Pinpoint the cell where the given text exists, returning its (X, Y) midpoint coordinate. 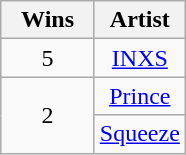
5 (48, 58)
Prince (140, 96)
Squeeze (140, 134)
2 (48, 115)
INXS (140, 58)
Artist (140, 20)
Wins (48, 20)
